Search for the cell housing the specified text and yield its (x, y) center coordinate. 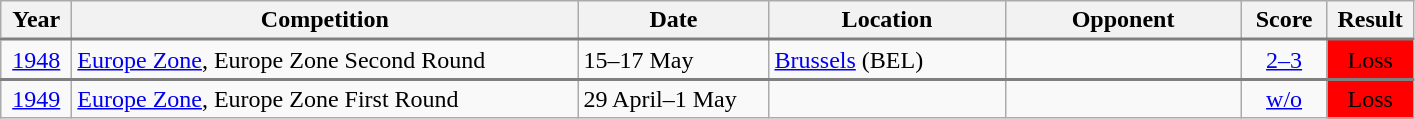
2–3 (1284, 60)
Brussels (BEL) (887, 60)
29 April–1 May (674, 98)
1948 (36, 60)
Europe Zone, Europe Zone First Round (325, 98)
w/o (1284, 98)
Location (887, 20)
Opponent (1123, 20)
15–17 May (674, 60)
1949 (36, 98)
Score (1284, 20)
Competition (325, 20)
Result (1370, 20)
Europe Zone, Europe Zone Second Round (325, 60)
Year (36, 20)
Date (674, 20)
